Find where the given text appears and provide that cell's center as (x, y) coordinate. 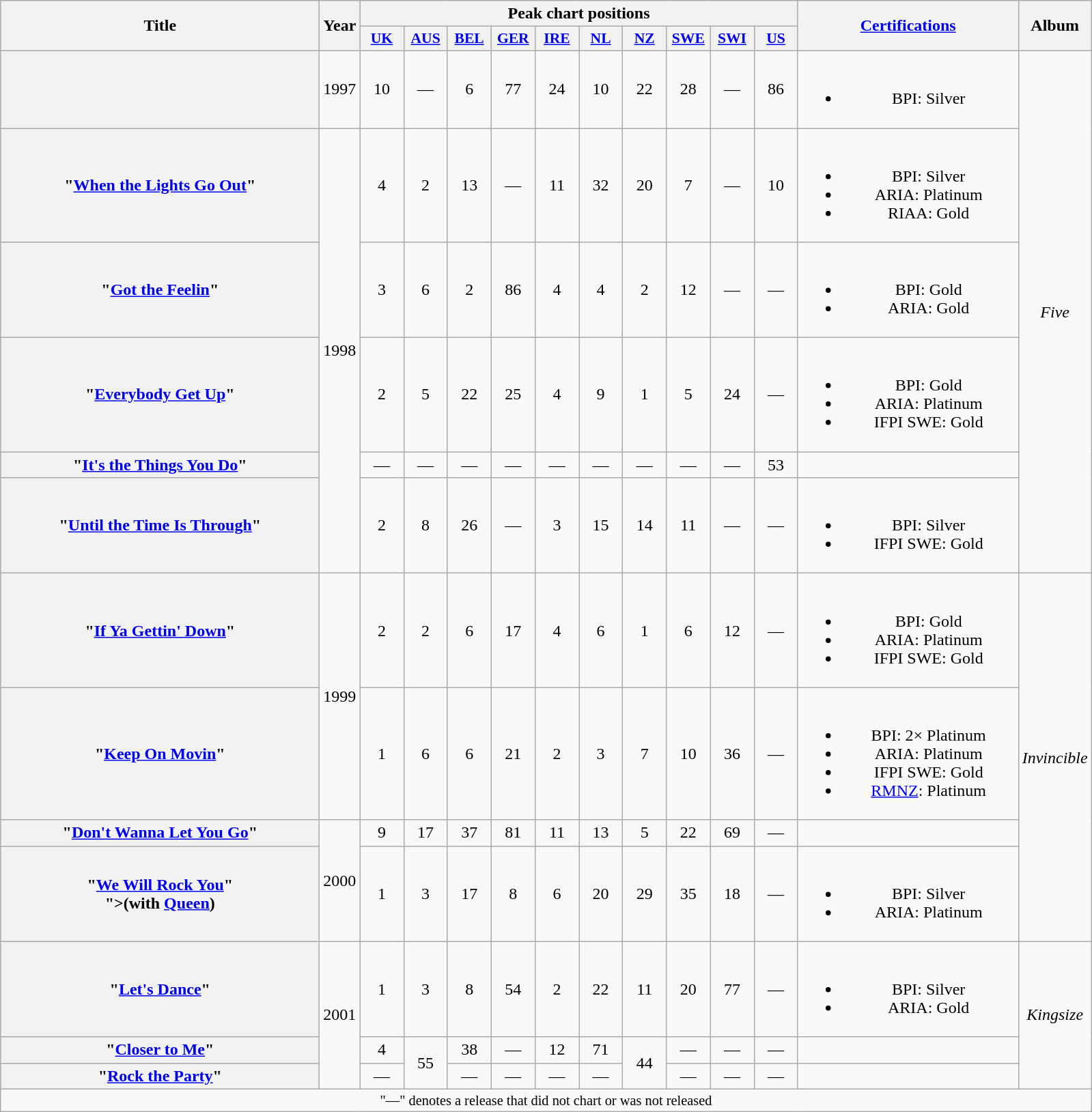
55 (425, 1063)
"We Will Rock You"">(with Queen) (160, 894)
"Until the Time Is Through" (160, 526)
Five (1054, 311)
18 (732, 894)
1997 (340, 89)
Album (1054, 26)
44 (645, 1063)
Peak chart positions (579, 14)
Invincible (1054, 758)
Year (340, 26)
SWI (732, 39)
Certifications (908, 26)
BPI: 2× PlatinumARIA: PlatinumIFPI SWE: GoldRMNZ: Platinum (908, 754)
15 (601, 526)
Title (160, 26)
IRE (557, 39)
54 (513, 989)
BPI: Silver (908, 89)
"—" denotes a release that did not chart or was not released (546, 1100)
"Got the Feelin" (160, 290)
"Keep On Movin" (160, 754)
32 (601, 186)
26 (469, 526)
BPI: GoldARIA: Gold (908, 290)
71 (601, 1050)
14 (645, 526)
NL (601, 39)
2001 (340, 1015)
"When the Lights Go Out" (160, 186)
69 (732, 833)
BPI: SilverARIA: Gold (908, 989)
21 (513, 754)
28 (688, 89)
53 (776, 465)
37 (469, 833)
"Rock the Party" (160, 1076)
BEL (469, 39)
BPI: SilverARIA: PlatinumRIAA: Gold (908, 186)
25 (513, 395)
1998 (340, 351)
SWE (688, 39)
29 (645, 894)
81 (513, 833)
2000 (340, 881)
BPI: SilverARIA: Platinum (908, 894)
"Everybody Get Up" (160, 395)
"Closer to Me" (160, 1050)
"If Ya Gettin' Down" (160, 631)
35 (688, 894)
US (776, 39)
NZ (645, 39)
36 (732, 754)
"Don't Wanna Let You Go" (160, 833)
UK (382, 39)
38 (469, 1050)
BPI: SilverIFPI SWE: Gold (908, 526)
1999 (340, 696)
"It's the Things You Do" (160, 465)
GER (513, 39)
"Let's Dance" (160, 989)
Kingsize (1054, 1015)
AUS (425, 39)
